Provide the [x, y] coordinate of the cell's center where the given text is located.  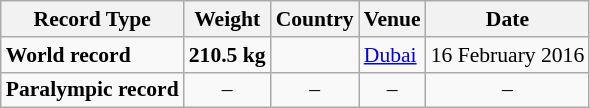
Paralympic record [92, 90]
Weight [228, 19]
16 February 2016 [508, 55]
210.5 kg [228, 55]
Dubai [392, 55]
Venue [392, 19]
World record [92, 55]
Date [508, 19]
Country [315, 19]
Record Type [92, 19]
